Provide the [X, Y] coordinate of the cell's center where the given text is located.  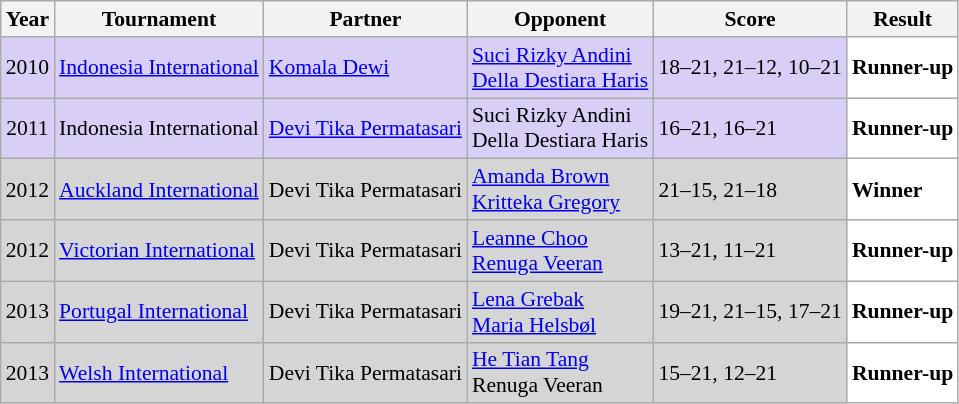
2010 [28, 68]
Lena Grebak Maria Helsbøl [560, 312]
2011 [28, 128]
Victorian International [159, 250]
Welsh International [159, 372]
Amanda Brown Kritteka Gregory [560, 190]
21–15, 21–18 [750, 190]
19–21, 21–15, 17–21 [750, 312]
18–21, 21–12, 10–21 [750, 68]
He Tian Tang Renuga Veeran [560, 372]
Partner [366, 19]
Year [28, 19]
Opponent [560, 19]
15–21, 12–21 [750, 372]
13–21, 11–21 [750, 250]
Tournament [159, 19]
Komala Dewi [366, 68]
Winner [902, 190]
Auckland International [159, 190]
Score [750, 19]
Portugal International [159, 312]
Leanne Choo Renuga Veeran [560, 250]
16–21, 16–21 [750, 128]
Result [902, 19]
